Determine the [X, Y] coordinate at the center of the cell enclosing the given text.  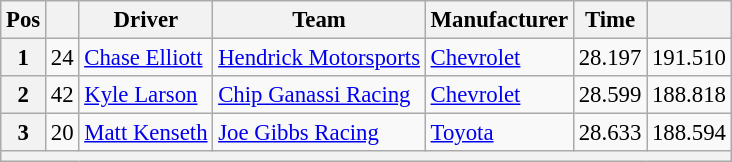
Pos [24, 20]
188.818 [690, 95]
28.633 [610, 133]
Matt Kenseth [146, 133]
Driver [146, 20]
42 [62, 95]
1 [24, 58]
Hendrick Motorsports [319, 58]
Team [319, 20]
Kyle Larson [146, 95]
188.594 [690, 133]
28.197 [610, 58]
24 [62, 58]
Manufacturer [499, 20]
3 [24, 133]
2 [24, 95]
28.599 [610, 95]
Toyota [499, 133]
Chase Elliott [146, 58]
Joe Gibbs Racing [319, 133]
191.510 [690, 58]
20 [62, 133]
Chip Ganassi Racing [319, 95]
Time [610, 20]
